Find where the given text appears and provide that cell's center as [X, Y] coordinate. 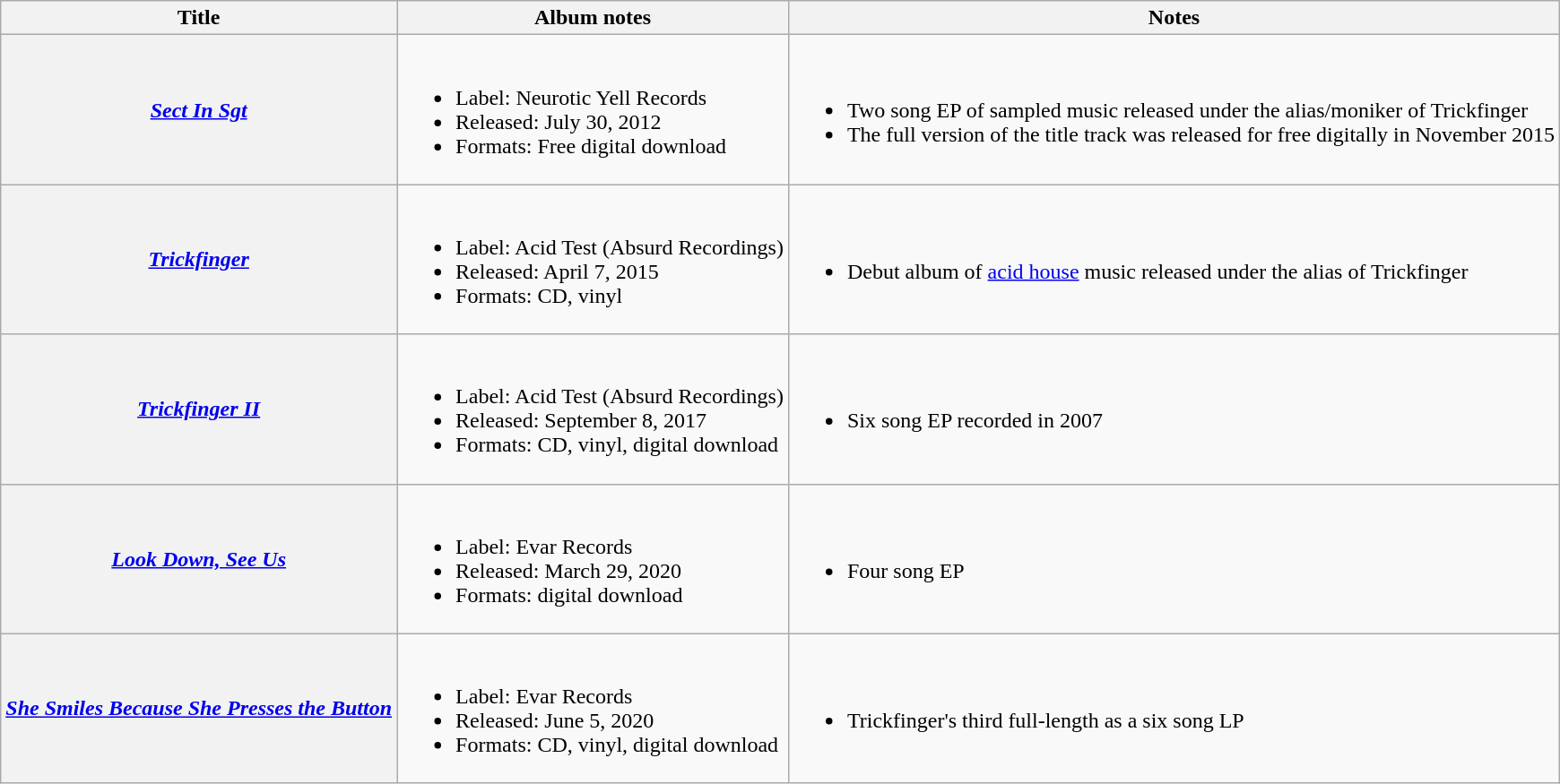
Trickfinger II [199, 409]
She Smiles Because She Presses the Button [199, 708]
Label: Evar RecordsReleased: June 5, 2020Formats: CD, vinyl, digital download [594, 708]
Six song EP recorded in 2007 [1174, 409]
Label: Acid Test (Absurd Recordings)Released: September 8, 2017Formats: CD, vinyl, digital download [594, 409]
Label: Neurotic Yell RecordsReleased: July 30, 2012Formats: Free digital download [594, 109]
Debut album of acid house music released under the alias of Trickfinger [1174, 260]
Trickfinger [199, 260]
Trickfinger's third full-length as a six song LP [1174, 708]
Label: Acid Test (Absurd Recordings)Released: April 7, 2015Formats: CD, vinyl [594, 260]
Album notes [594, 18]
Look Down, See Us [199, 559]
Title [199, 18]
Sect In Sgt [199, 109]
Four song EP [1174, 559]
Label: Evar RecordsReleased: March 29, 2020Formats: digital download [594, 559]
Notes [1174, 18]
